Provide the (X, Y) coordinate of the cell's center where the given text is located.  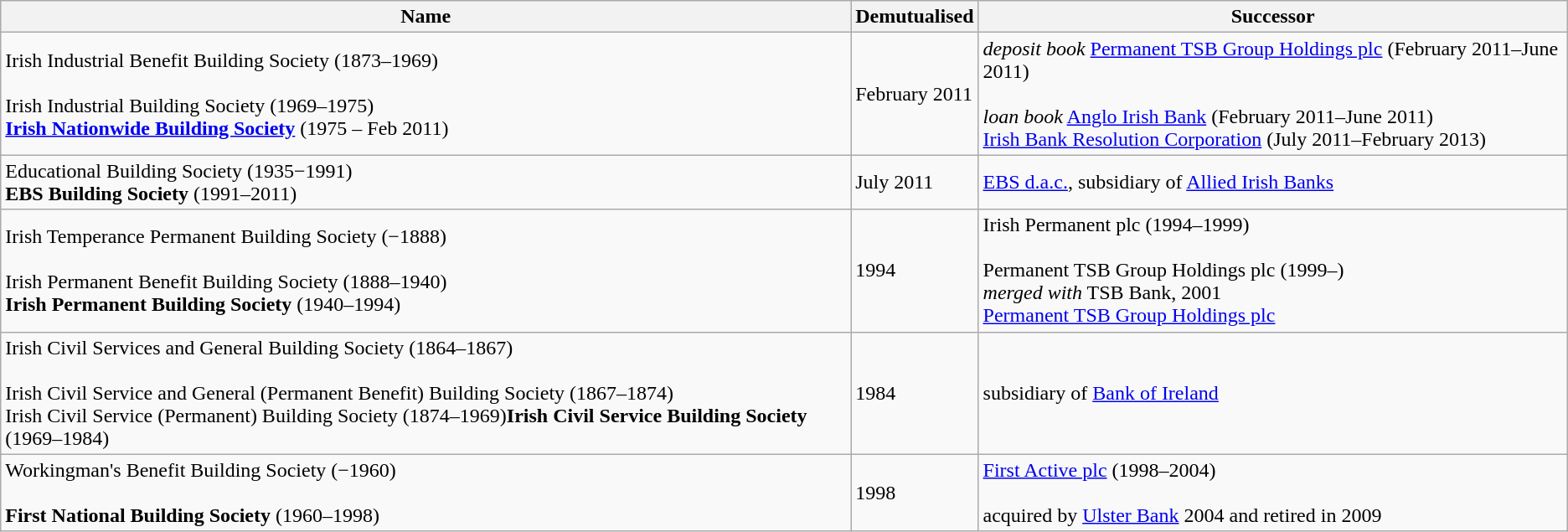
Educational Building Society (1935−1991)EBS Building Society (1991–2011) (426, 183)
First Active plc (1998–2004)acquired by Ulster Bank 2004 and retired in 2009 (1273, 493)
Irish Temperance Permanent Building Society (−1888)Irish Permanent Benefit Building Society (1888–1940) Irish Permanent Building Society (1940–1994) (426, 271)
subsidiary of Bank of Ireland (1273, 393)
Irish Permanent plc (1994–1999)Permanent TSB Group Holdings plc (1999–) merged with TSB Bank, 2001 Permanent TSB Group Holdings plc (1273, 271)
1998 (915, 493)
February 2011 (915, 94)
1994 (915, 271)
1984 (915, 393)
Name (426, 17)
Demutualised (915, 17)
Workingman's Benefit Building Society (−1960)First National Building Society (1960–1998) (426, 493)
July 2011 (915, 183)
Successor (1273, 17)
EBS d.a.c., subsidiary of Allied Irish Banks (1273, 183)
